Pinpoint the cell where the given text exists, returning its [x, y] midpoint coordinate. 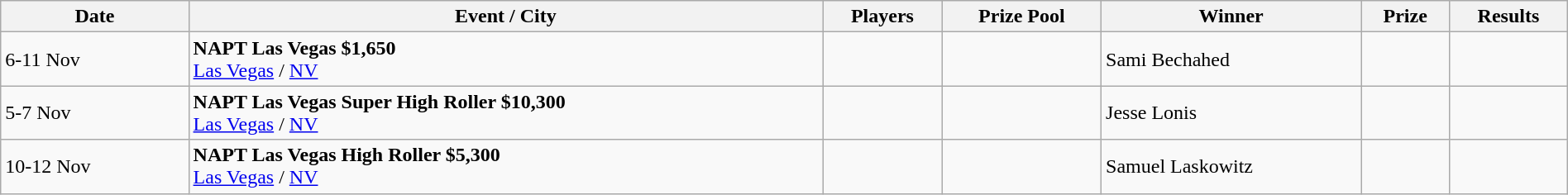
Prize Pool [1021, 17]
Sami Bechahed [1231, 59]
10-12 Nov [94, 167]
Prize [1406, 17]
Players [883, 17]
Event / City [505, 17]
NAPT Las Vegas High Roller $5,300Las Vegas / NV [505, 167]
6-11 Nov [94, 59]
Date [94, 17]
5-7 Nov [94, 112]
Jesse Lonis [1231, 112]
Results [1508, 17]
Samuel Laskowitz [1231, 167]
Winner [1231, 17]
NAPT Las Vegas $1,650Las Vegas / NV [505, 59]
NAPT Las Vegas Super High Roller $10,300Las Vegas / NV [505, 112]
